Find where the given text appears and provide that cell's center as [x, y] coordinate. 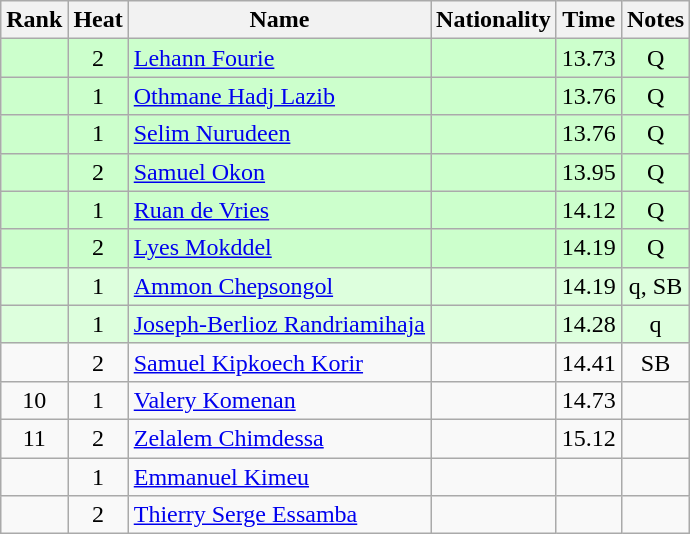
Emmanuel Kimeu [279, 477]
Samuel Okon [279, 172]
13.73 [588, 58]
Notes [655, 20]
10 [34, 400]
Joseph-Berlioz Randriamihaja [279, 324]
Rank [34, 20]
Thierry Serge Essamba [279, 515]
Ruan de Vries [279, 210]
14.12 [588, 210]
14.41 [588, 362]
Heat [98, 20]
11 [34, 438]
Zelalem Chimdessa [279, 438]
Name [279, 20]
Lehann Fourie [279, 58]
q, SB [655, 286]
15.12 [588, 438]
14.73 [588, 400]
13.95 [588, 172]
Lyes Mokddel [279, 248]
Selim Nurudeen [279, 134]
Ammon Chepsongol [279, 286]
14.28 [588, 324]
Valery Komenan [279, 400]
Time [588, 20]
SB [655, 362]
Othmane Hadj Lazib [279, 96]
Samuel Kipkoech Korir [279, 362]
q [655, 324]
Nationality [494, 20]
